Extract the (X, Y) coordinate from the center of the cell holding the provided text.  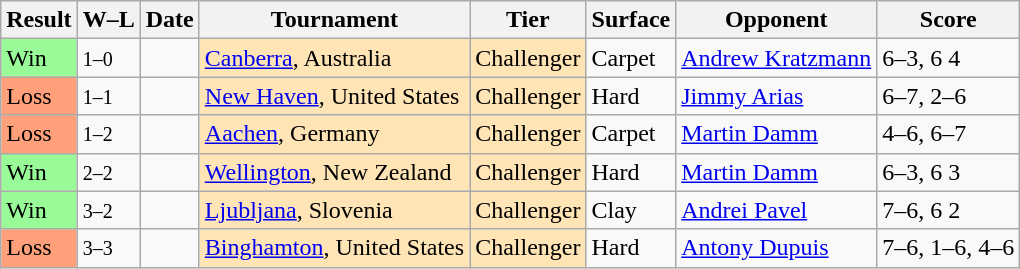
Score (948, 20)
Andrew Kratzmann (776, 58)
3–3 (108, 248)
Jimmy Arias (776, 96)
3–2 (108, 210)
Binghamton, United States (334, 248)
Ljubljana, Slovenia (334, 210)
Antony Dupuis (776, 248)
Result (39, 20)
1–2 (108, 134)
Clay (631, 210)
Date (170, 20)
Tier (528, 20)
6–3, 6 4 (948, 58)
Opponent (776, 20)
1–1 (108, 96)
Aachen, Germany (334, 134)
2–2 (108, 172)
Wellington, New Zealand (334, 172)
6–7, 2–6 (948, 96)
4–6, 6–7 (948, 134)
New Haven, United States (334, 96)
7–6, 6 2 (948, 210)
Tournament (334, 20)
1–0 (108, 58)
Andrei Pavel (776, 210)
6–3, 6 3 (948, 172)
Canberra, Australia (334, 58)
W–L (108, 20)
Surface (631, 20)
7–6, 1–6, 4–6 (948, 248)
